Capture the cell that displays the provided text and extract its (x, y) central coordinate. 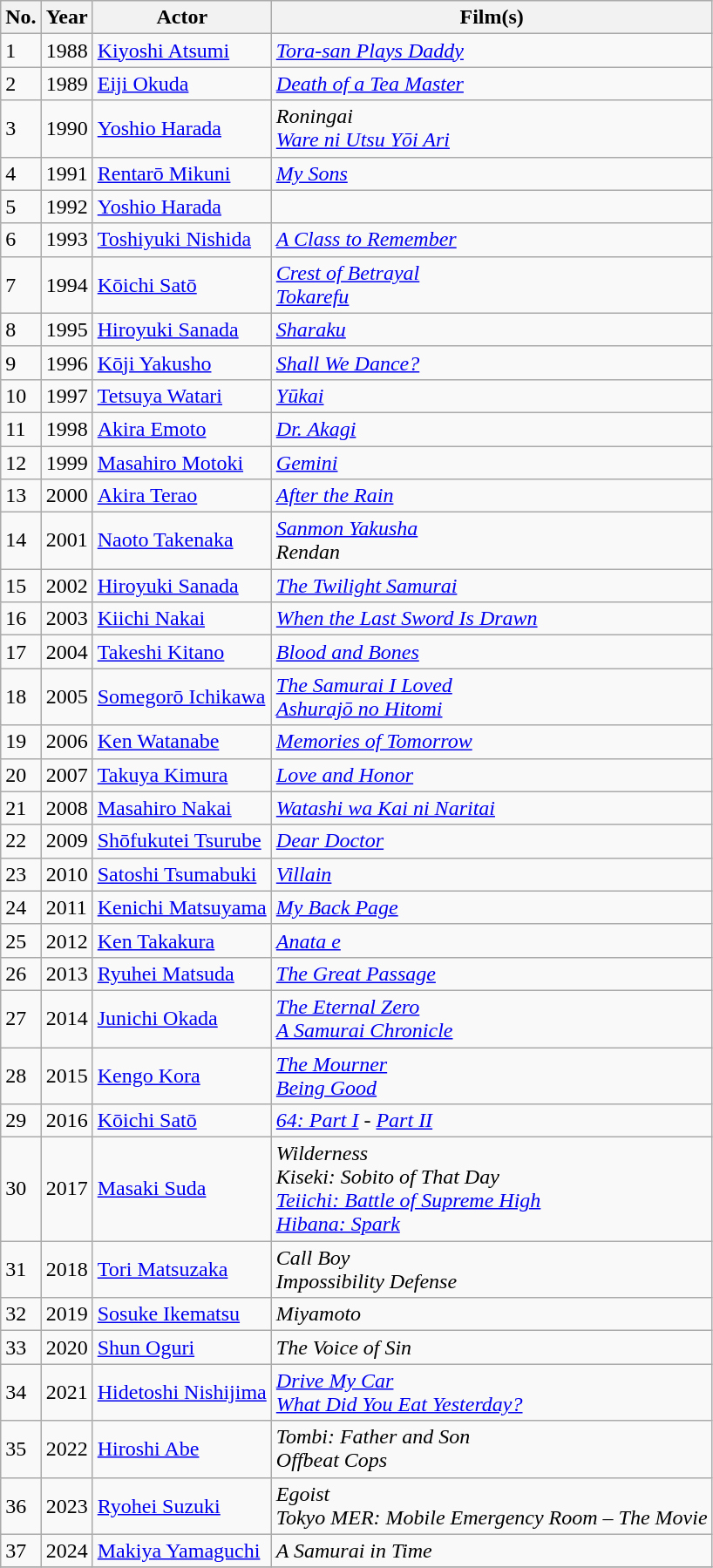
2019 (66, 1314)
The Samurai I LovedAshurajō no Hitomi (492, 697)
Drive My CarWhat Did You Eat Yesterday? (492, 1393)
1988 (66, 51)
Yūkai (492, 396)
Takeshi Kitano (181, 652)
1989 (66, 84)
17 (21, 652)
Takuya Kimura (181, 775)
31 (21, 1269)
9 (21, 363)
Kiichi Nakai (181, 619)
Anata e (492, 940)
2022 (66, 1449)
Death of a Tea Master (492, 84)
2000 (66, 496)
No. (21, 17)
36 (21, 1506)
2017 (66, 1189)
2001 (66, 540)
Villain (492, 874)
Year (66, 17)
Kiyoshi Atsumi (181, 51)
Toshiyuki Nishida (181, 240)
Ryohei Suzuki (181, 1506)
2008 (66, 808)
Junichi Okada (181, 1018)
Gemini (492, 463)
The Voice of Sin (492, 1347)
A Class to Remember (492, 240)
2014 (66, 1018)
1994 (66, 284)
Ryuhei Matsuda (181, 974)
37 (21, 1551)
Shōfukutei Tsurube (181, 841)
Miyamoto (492, 1314)
2021 (66, 1393)
1992 (66, 207)
Naoto Takenaka (181, 540)
2003 (66, 619)
32 (21, 1314)
The Eternal ZeroA Samurai Chronicle (492, 1018)
Call BoyImpossibility Defense (492, 1269)
Tombi: Father and SonOffbeat Cops (492, 1449)
Shall We Dance? (492, 363)
33 (21, 1347)
The Twilight Samurai (492, 586)
2016 (66, 1121)
My Back Page (492, 907)
1995 (66, 329)
12 (21, 463)
29 (21, 1121)
21 (21, 808)
Tetsuya Watari (181, 396)
2018 (66, 1269)
6 (21, 240)
Memories of Tomorrow (492, 742)
35 (21, 1449)
18 (21, 697)
RoningaiWare ni Utsu Yōi Ari (492, 129)
Rentarō Mikuni (181, 173)
A Samurai in Time (492, 1551)
Kōji Yakusho (181, 363)
15 (21, 586)
14 (21, 540)
The Great Passage (492, 974)
28 (21, 1076)
Satoshi Tsumabuki (181, 874)
2020 (66, 1347)
My Sons (492, 173)
Sosuke Ikematsu (181, 1314)
Ken Takakura (181, 940)
2002 (66, 586)
2013 (66, 974)
Ken Watanabe (181, 742)
5 (21, 207)
4 (21, 173)
1997 (66, 396)
2012 (66, 940)
2023 (66, 1506)
1996 (66, 363)
16 (21, 619)
Crest of BetrayalTokarefu (492, 284)
8 (21, 329)
10 (21, 396)
3 (21, 129)
When the Last Sword Is Drawn (492, 619)
24 (21, 907)
Makiya Yamaguchi (181, 1551)
Sanmon YakushaRendan (492, 540)
Tori Matsuzaka (181, 1269)
Sharaku (492, 329)
2011 (66, 907)
19 (21, 742)
Hidetoshi Nishijima (181, 1393)
1991 (66, 173)
22 (21, 841)
Kenichi Matsuyama (181, 907)
Film(s) (492, 17)
Dear Doctor (492, 841)
Masahiro Nakai (181, 808)
20 (21, 775)
1 (21, 51)
2009 (66, 841)
27 (21, 1018)
Love and Honor (492, 775)
Actor (181, 17)
Masaki Suda (181, 1189)
13 (21, 496)
11 (21, 429)
After the Rain (492, 496)
Masahiro Motoki (181, 463)
7 (21, 284)
2024 (66, 1551)
26 (21, 974)
Dr. Akagi (492, 429)
2015 (66, 1076)
Kengo Kora (181, 1076)
2010 (66, 874)
2006 (66, 742)
Somegorō Ichikawa (181, 697)
34 (21, 1393)
1999 (66, 463)
WildernessKiseki: Sobito of That DayTeiichi: Battle of Supreme HighHibana: Spark (492, 1189)
1993 (66, 240)
25 (21, 940)
2 (21, 84)
2005 (66, 697)
1990 (66, 129)
Hiroshi Abe (181, 1449)
1998 (66, 429)
2007 (66, 775)
Watashi wa Kai ni Naritai (492, 808)
64: Part I - Part II (492, 1121)
EgoistTokyo MER: Mobile Emergency Room – The Movie (492, 1506)
30 (21, 1189)
23 (21, 874)
Akira Emoto (181, 429)
Tora-san Plays Daddy (492, 51)
Shun Oguri (181, 1347)
Blood and Bones (492, 652)
Akira Terao (181, 496)
The MournerBeing Good (492, 1076)
2004 (66, 652)
Eiji Okuda (181, 84)
